Pinpoint the cell where the given text exists, returning its (x, y) midpoint coordinate. 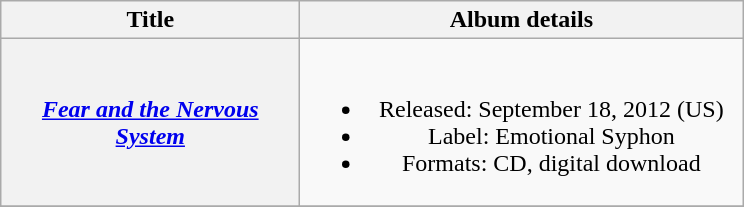
Title (150, 20)
Album details (522, 20)
Released: September 18, 2012 (US)Label: Emotional SyphonFormats: CD, digital download (522, 122)
Fear and the Nervous System (150, 122)
